Scan for the cell matching the given text and deliver its (x, y) coordinate at center. 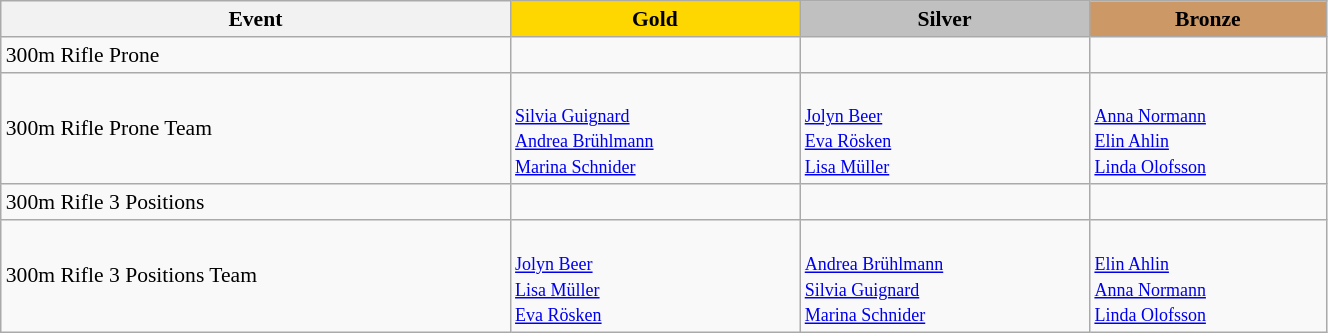
Jolyn BeerLisa MüllerEva Rösken (655, 276)
300m Rifle Prone (256, 55)
Anna NormannElin AhlinLinda Olofsson (1208, 128)
Elin AhlinAnna NormannLinda Olofsson (1208, 276)
Silvia GuignardAndrea BrühlmannMarina Schnider (655, 128)
300m Rifle 3 Positions (256, 203)
Silver (945, 19)
300m Rifle Prone Team (256, 128)
Jolyn BeerEva RöskenLisa Müller (945, 128)
Bronze (1208, 19)
Event (256, 19)
Andrea BrühlmannSilvia GuignardMarina Schnider (945, 276)
300m Rifle 3 Positions Team (256, 276)
Gold (655, 19)
